For the text-containing cell, return its midpoint in [x, y] coordinate format. 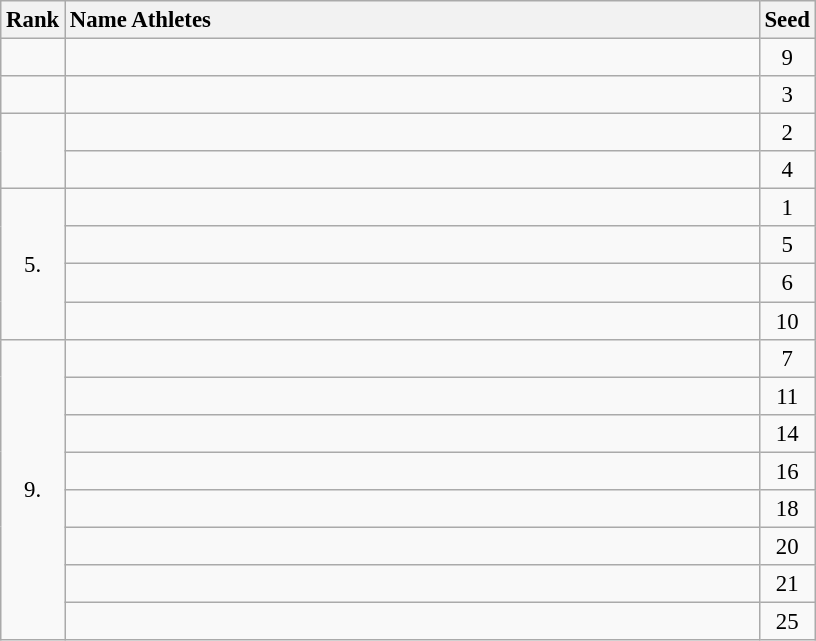
25 [787, 621]
1 [787, 208]
9 [787, 58]
20 [787, 546]
10 [787, 321]
Rank [33, 20]
2 [787, 133]
5. [33, 264]
Name Athletes [412, 20]
18 [787, 509]
21 [787, 584]
9. [33, 490]
4 [787, 170]
14 [787, 433]
5 [787, 245]
Seed [787, 20]
7 [787, 358]
3 [787, 95]
16 [787, 471]
6 [787, 283]
11 [787, 396]
